For the text-containing cell, return its midpoint in (X, Y) coordinate format. 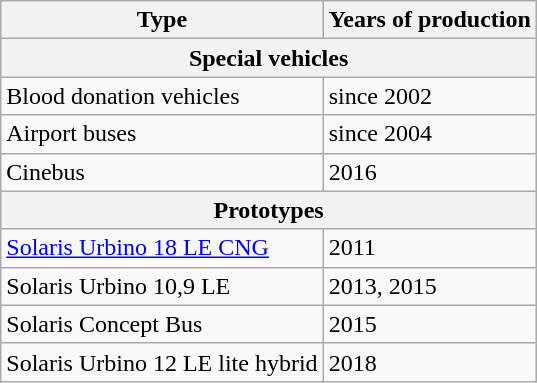
Cinebus (162, 172)
since 2002 (430, 96)
Blood donation vehicles (162, 96)
Special vehicles (269, 58)
Solaris Urbino 10,9 LE (162, 286)
2018 (430, 362)
Solaris Urbino 18 LE CNG (162, 248)
since 2004 (430, 134)
Solaris Urbino 12 LE lite hybrid (162, 362)
Solaris Concept Bus (162, 324)
2013, 2015 (430, 286)
Years of production (430, 20)
2015 (430, 324)
2016 (430, 172)
Airport buses (162, 134)
2011 (430, 248)
Prototypes (269, 210)
Type (162, 20)
